Identify which cell holds the provided text, then report its [X, Y] central coordinate. 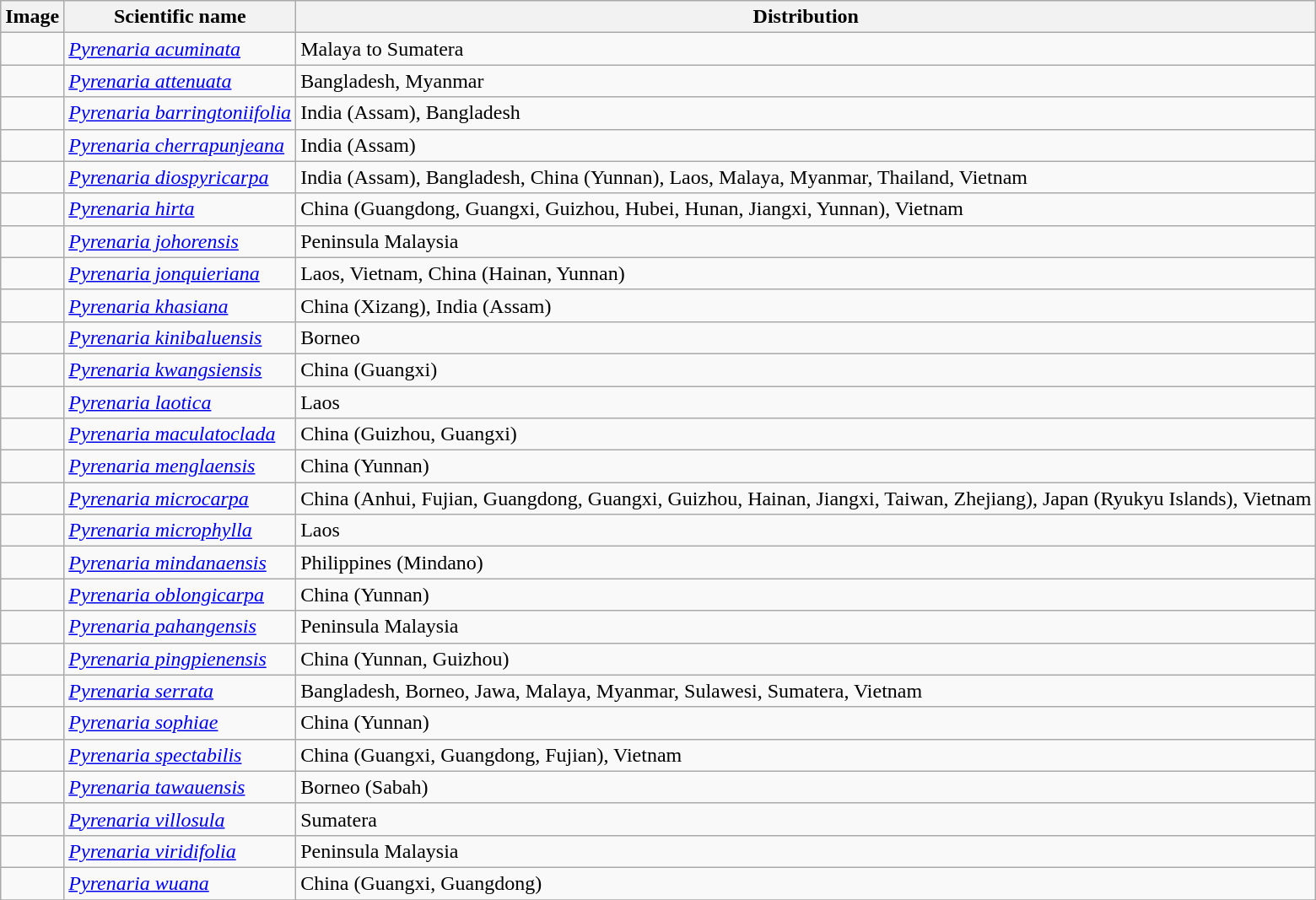
Pyrenaria pingpienensis [181, 659]
India (Assam), Bangladesh, China (Yunnan), Laos, Malaya, Myanmar, Thailand, Vietnam [806, 177]
China (Yunnan, Guizhou) [806, 659]
Pyrenaria hirta [181, 209]
China (Anhui, Fujian, Guangdong, Guangxi, Guizhou, Hainan, Jiangxi, Taiwan, Zhejiang), Japan (Ryukyu Islands), Vietnam [806, 499]
Pyrenaria menglaensis [181, 466]
Sumatera [806, 819]
Pyrenaria microcarpa [181, 499]
China (Xizang), India (Assam) [806, 305]
India (Assam), Bangladesh [806, 113]
China (Guangxi) [806, 369]
Pyrenaria serrata [181, 691]
Pyrenaria wuana [181, 883]
Pyrenaria oblongicarpa [181, 595]
China (Guangdong, Guangxi, Guizhou, Hubei, Hunan, Jiangxi, Yunnan), Vietnam [806, 209]
Pyrenaria sophiae [181, 723]
Pyrenaria kwangsiensis [181, 369]
Pyrenaria cherrapunjeana [181, 145]
Image [32, 17]
Pyrenaria spectabilis [181, 755]
Bangladesh, Myanmar [806, 81]
Pyrenaria tawauensis [181, 787]
Borneo [806, 337]
Pyrenaria khasiana [181, 305]
China (Guangxi, Guangdong) [806, 883]
Pyrenaria attenuata [181, 81]
Malaya to Sumatera [806, 49]
Pyrenaria villosula [181, 819]
China (Guizhou, Guangxi) [806, 434]
Pyrenaria kinibaluensis [181, 337]
Pyrenaria laotica [181, 402]
Pyrenaria acuminata [181, 49]
China (Guangxi, Guangdong, Fujian), Vietnam [806, 755]
Laos, Vietnam, China (Hainan, Yunnan) [806, 273]
Pyrenaria mindanaensis [181, 563]
Pyrenaria pahangensis [181, 627]
Pyrenaria maculatoclada [181, 434]
Bangladesh, Borneo, Jawa, Malaya, Myanmar, Sulawesi, Sumatera, Vietnam [806, 691]
Pyrenaria viridifolia [181, 851]
Pyrenaria johorensis [181, 241]
Distribution [806, 17]
Borneo (Sabah) [806, 787]
Pyrenaria barringtoniifolia [181, 113]
Philippines (Mindano) [806, 563]
Pyrenaria diospyricarpa [181, 177]
Pyrenaria microphylla [181, 531]
India (Assam) [806, 145]
Pyrenaria jonquieriana [181, 273]
Scientific name [181, 17]
